Pinpoint the cell where the given text exists, returning its (x, y) midpoint coordinate. 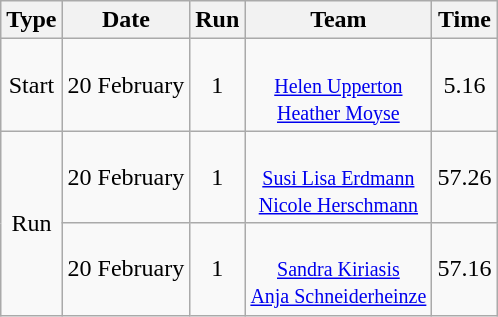
Helen UppertonHeather Moyse (338, 85)
5.16 (464, 85)
Sandra KiriasisAnja Schneiderheinze (338, 269)
Time (464, 20)
Team (338, 20)
57.26 (464, 177)
Start (32, 85)
Susi Lisa ErdmannNicole Herschmann (338, 177)
Date (126, 20)
Type (32, 20)
57.16 (464, 269)
